Extract the (X, Y) coordinate from the center of the cell holding the provided text.  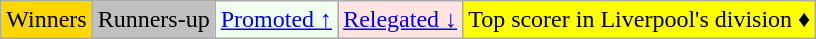
Winners (46, 20)
Relegated ↓ (400, 20)
Top scorer in Liverpool's division ♦ (640, 20)
Promoted ↑ (276, 20)
Runners-up (154, 20)
